Determine the [X, Y] coordinate at the center of the cell enclosing the given text.  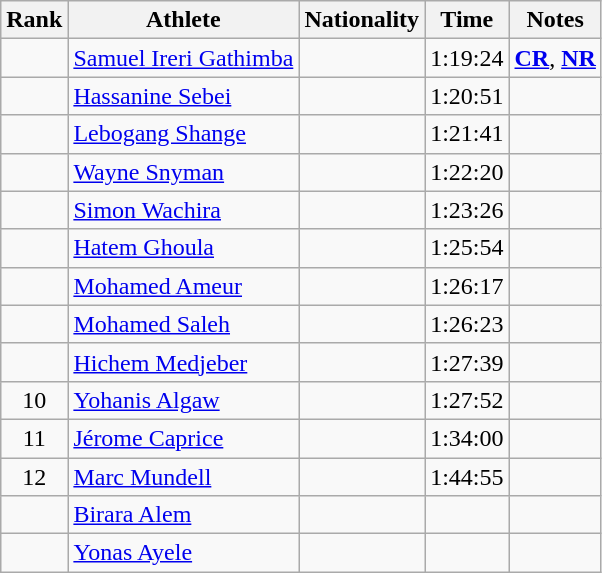
Hichem Medjeber [184, 362]
Samuel Ireri Gathimba [184, 58]
Yonas Ayele [184, 553]
1:21:41 [467, 134]
Birara Alem [184, 515]
Lebogang Shange [184, 134]
Nationality [362, 20]
1:27:52 [467, 400]
12 [34, 477]
11 [34, 438]
Marc Mundell [184, 477]
1:23:26 [467, 210]
1:34:00 [467, 438]
Wayne Snyman [184, 172]
Rank [34, 20]
Hatem Ghoula [184, 248]
Mohamed Saleh [184, 324]
CR, NR [555, 58]
Athlete [184, 20]
1:22:20 [467, 172]
1:20:51 [467, 96]
1:19:24 [467, 58]
1:44:55 [467, 477]
1:26:17 [467, 286]
Hassanine Sebei [184, 96]
Yohanis Algaw [184, 400]
Notes [555, 20]
1:27:39 [467, 362]
Mohamed Ameur [184, 286]
1:26:23 [467, 324]
1:25:54 [467, 248]
Simon Wachira [184, 210]
10 [34, 400]
Jérome Caprice [184, 438]
Time [467, 20]
